Locate the cell with the specified text and output its [X, Y] center coordinate. 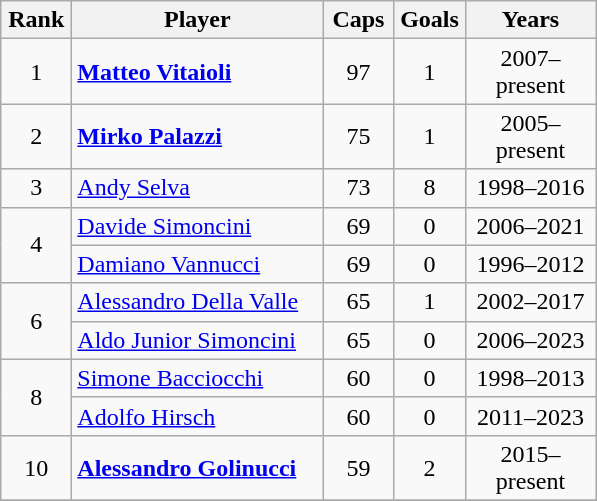
Caps [358, 20]
2006–2021 [530, 226]
Alessandro Golinucci [198, 468]
2007–present [530, 72]
3 [36, 188]
Andy Selva [198, 188]
10 [36, 468]
59 [358, 468]
2015–present [530, 468]
2002–2017 [530, 302]
75 [358, 136]
2006–2023 [530, 340]
Rank [36, 20]
Goals [430, 20]
97 [358, 72]
1996–2012 [530, 264]
2005–present [530, 136]
Simone Bacciocchi [198, 378]
Davide Simoncini [198, 226]
Player [198, 20]
2011–2023 [530, 416]
73 [358, 188]
Matteo Vitaioli [198, 72]
Damiano Vannucci [198, 264]
1998–2013 [530, 378]
Years [530, 20]
Adolfo Hirsch [198, 416]
1998–2016 [530, 188]
4 [36, 245]
Mirko Palazzi [198, 136]
6 [36, 321]
Aldo Junior Simoncini [198, 340]
Alessandro Della Valle [198, 302]
